Search for the cell housing the specified text and yield its (X, Y) center coordinate. 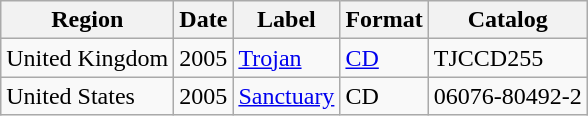
Date (204, 20)
Sanctuary (286, 96)
Trojan (286, 58)
Format (384, 20)
United States (88, 96)
TJCCD255 (508, 58)
Region (88, 20)
Catalog (508, 20)
06076-80492-2 (508, 96)
Label (286, 20)
United Kingdom (88, 58)
